Determine the [x, y] coordinate at the center of the cell enclosing the given text.  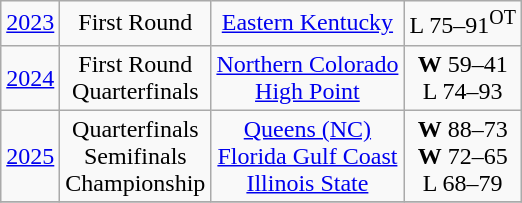
2024 [30, 78]
First RoundQuarterfinals [136, 78]
W 88–73W 72–65L 68–79 [463, 156]
2025 [30, 156]
Northern Colorado High Point [308, 78]
Eastern Kentucky [308, 24]
L 75–91OT [463, 24]
QuarterfinalsSemifinalsChampionship [136, 156]
Queens (NC) Florida Gulf CoastIllinois State [308, 156]
First Round [136, 24]
2023 [30, 24]
W 59–41L 74–93 [463, 78]
